Find where the given text appears and provide that cell's center as [x, y] coordinate. 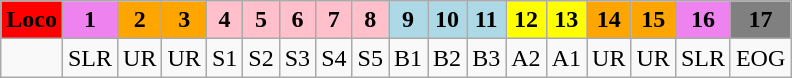
14 [609, 20]
11 [486, 20]
S2 [261, 58]
S3 [297, 58]
B3 [486, 58]
B2 [448, 58]
13 [566, 20]
2 [140, 20]
15 [653, 20]
S1 [224, 58]
3 [184, 20]
8 [370, 20]
1 [90, 20]
A1 [566, 58]
5 [261, 20]
10 [448, 20]
EOG [760, 58]
A2 [526, 58]
Loco [32, 20]
B1 [408, 58]
4 [224, 20]
6 [297, 20]
S4 [334, 58]
16 [702, 20]
7 [334, 20]
17 [760, 20]
9 [408, 20]
12 [526, 20]
S5 [370, 58]
